Locate the cell with the specified text and output its [x, y] center coordinate. 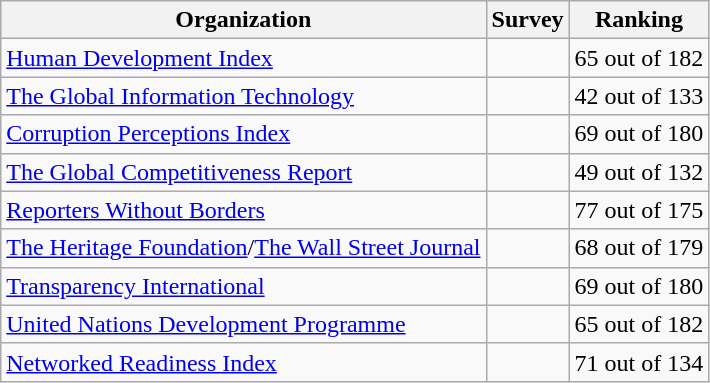
Ranking [639, 20]
The Global Competitiveness Report [244, 172]
United Nations Development Programme [244, 324]
68 out of 179 [639, 248]
Transparency International [244, 286]
Human Development Index [244, 58]
42 out of 133 [639, 96]
The Global Information Technology [244, 96]
71 out of 134 [639, 362]
Networked Readiness Index [244, 362]
The Heritage Foundation/The Wall Street Journal [244, 248]
Organization [244, 20]
Survey [528, 20]
77 out of 175 [639, 210]
Corruption Perceptions Index [244, 134]
Reporters Without Borders [244, 210]
49 out of 132 [639, 172]
